Search for the cell housing the specified text and yield its (x, y) center coordinate. 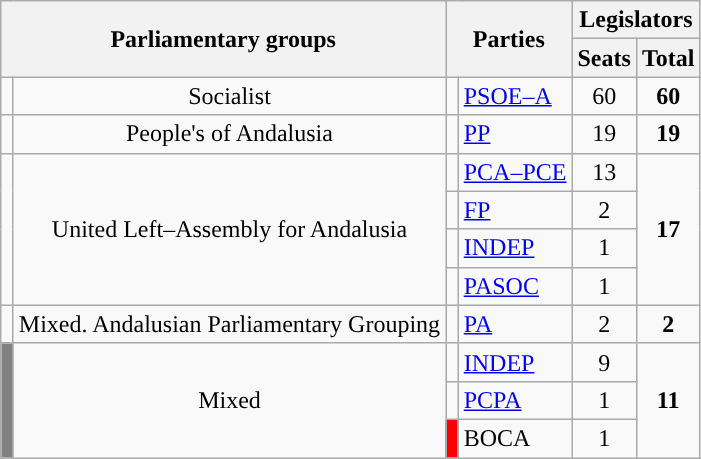
BOCA (515, 438)
Parliamentary groups (224, 39)
Total (668, 58)
PP (515, 134)
Socialist (229, 96)
People's of Andalusia (229, 134)
PSOE–A (515, 96)
PA (515, 324)
FP (515, 210)
PASOC (515, 286)
Mixed. Andalusian Parliamentary Grouping (229, 324)
PCA–PCE (515, 172)
Seats (604, 58)
17 (668, 229)
Legislators (636, 20)
11 (668, 400)
United Left–Assembly for Andalusia (229, 229)
PCPA (515, 400)
13 (604, 172)
Parties (509, 39)
Mixed (229, 400)
9 (604, 362)
